Search for the cell housing the specified text and yield its (X, Y) center coordinate. 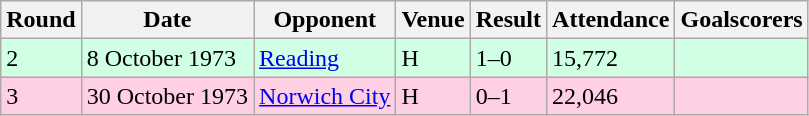
Reading (325, 58)
30 October 1973 (167, 96)
22,046 (611, 96)
Date (167, 20)
Round (41, 20)
Goalscorers (742, 20)
1–0 (508, 58)
Result (508, 20)
Norwich City (325, 96)
3 (41, 96)
Venue (433, 20)
2 (41, 58)
8 October 1973 (167, 58)
0–1 (508, 96)
Opponent (325, 20)
15,772 (611, 58)
Attendance (611, 20)
